Find where the given text appears and provide that cell's center as (x, y) coordinate. 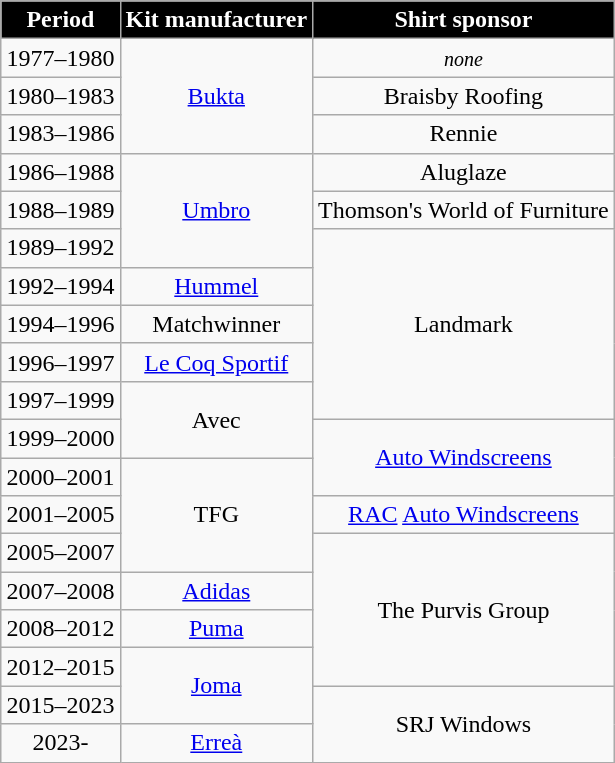
Matchwinner (216, 324)
Avec (216, 419)
Adidas (216, 591)
none (464, 58)
1983–1986 (60, 134)
1989–1992 (60, 248)
2012–2015 (60, 667)
2000–2001 (60, 477)
Umbro (216, 210)
1999–2000 (60, 438)
1992–1994 (60, 286)
Auto Windscreens (464, 457)
1977–1980 (60, 58)
Kit manufacturer (216, 20)
2015–2023 (60, 705)
RAC Auto Windscreens (464, 515)
2008–2012 (60, 629)
1988–1989 (60, 210)
Joma (216, 686)
Period (60, 20)
2005–2007 (60, 553)
Erreà (216, 743)
1980–1983 (60, 96)
SRJ Windows (464, 724)
Shirt sponsor (464, 20)
Puma (216, 629)
2007–2008 (60, 591)
TFG (216, 515)
Rennie (464, 134)
2001–2005 (60, 515)
Le Coq Sportif (216, 362)
2023- (60, 743)
1986–1988 (60, 172)
1996–1997 (60, 362)
1994–1996 (60, 324)
Braisby Roofing (464, 96)
1997–1999 (60, 400)
Landmark (464, 324)
Thomson's World of Furniture (464, 210)
The Purvis Group (464, 610)
Hummel (216, 286)
Aluglaze (464, 172)
Bukta (216, 96)
